Locate the cell with the specified text and output its (x, y) center coordinate. 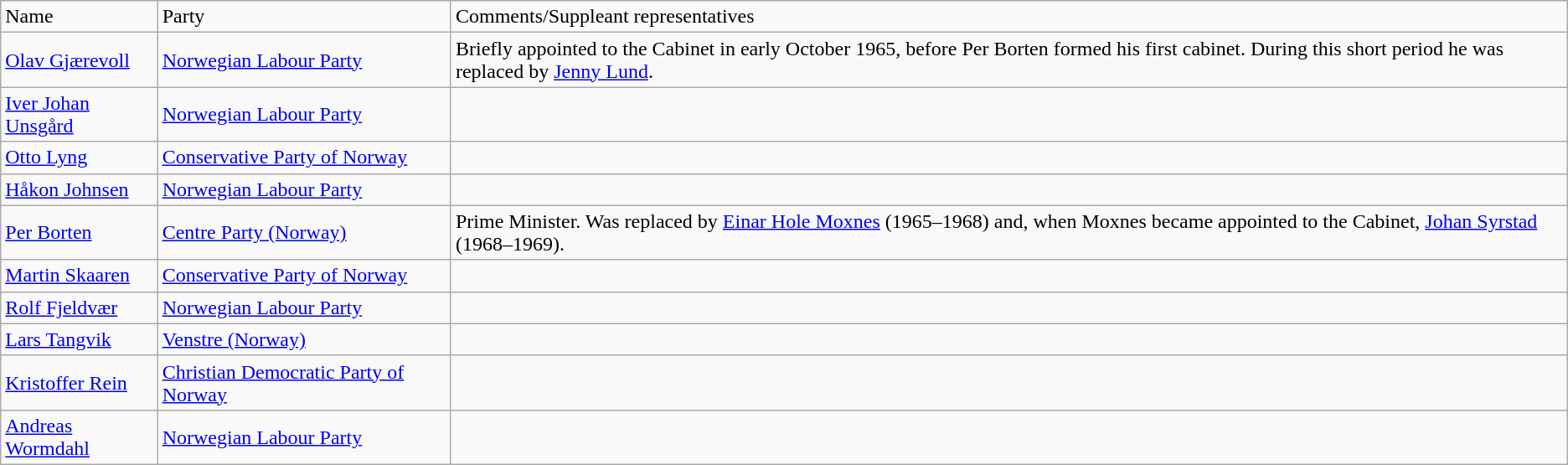
Håkon Johnsen (79, 189)
Comments/Suppleant representatives (1008, 17)
Name (79, 17)
Andreas Wormdahl (79, 437)
Per Borten (79, 233)
Party (304, 17)
Kristoffer Rein (79, 382)
Lars Tangvik (79, 339)
Rolf Fjeldvær (79, 307)
Prime Minister. Was replaced by Einar Hole Moxnes (1965–1968) and, when Moxnes became appointed to the Cabinet, Johan Syrstad (1968–1969). (1008, 233)
Olav Gjærevoll (79, 60)
Otto Lyng (79, 158)
Venstre (Norway) (304, 339)
Martin Skaaren (79, 276)
Centre Party (Norway) (304, 233)
Iver Johan Unsgård (79, 114)
Christian Democratic Party of Norway (304, 382)
